Determine the [x, y] coordinate at the center of the cell enclosing the given text.  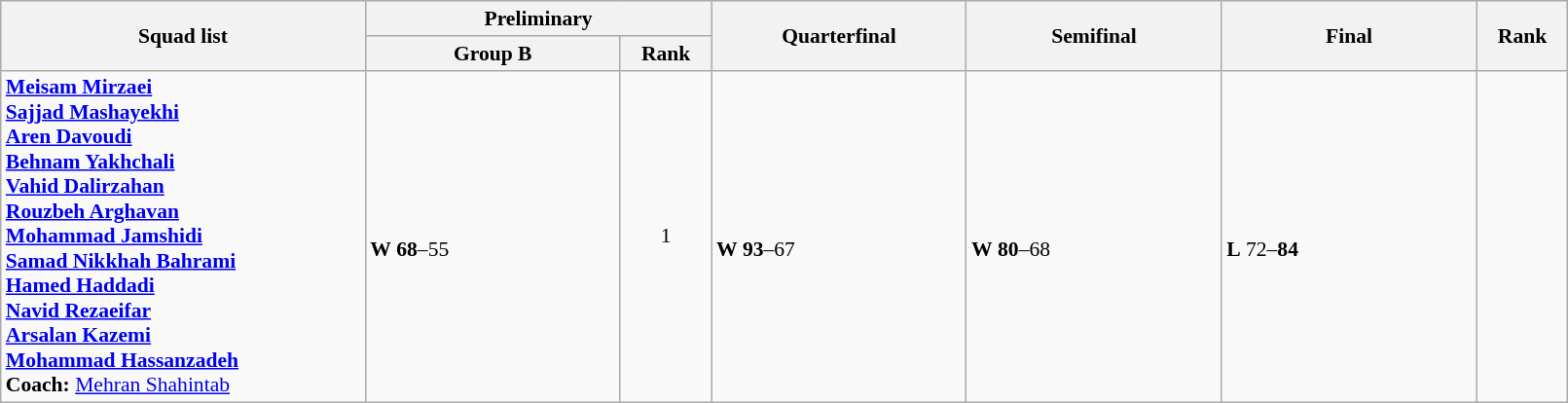
Quarterfinal [839, 35]
Group B [492, 54]
W 80–68 [1094, 237]
Semifinal [1094, 35]
1 [666, 237]
Final [1349, 35]
L 72–84 [1349, 237]
W 68–55 [492, 237]
W 93–67 [839, 237]
Preliminary [538, 18]
Squad list [183, 35]
